For the text-containing cell, return its midpoint in [x, y] coordinate format. 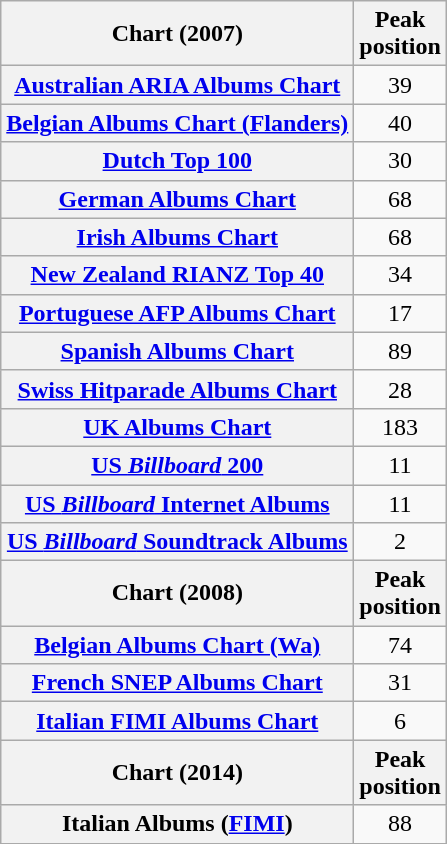
89 [400, 351]
2 [400, 542]
Chart (2007) [178, 34]
German Albums Chart [178, 199]
34 [400, 275]
74 [400, 645]
Belgian Albums Chart (Wa) [178, 645]
Chart (2014) [178, 772]
Australian ARIA Albums Chart [178, 85]
Italian FIMI Albums Chart [178, 721]
Swiss Hitparade Albums Chart [178, 389]
183 [400, 427]
Portuguese AFP Albums Chart [178, 313]
39 [400, 85]
Italian Albums (FIMI) [178, 824]
6 [400, 721]
US Billboard Soundtrack Albums [178, 542]
French SNEP Albums Chart [178, 683]
Spanish Albums Chart [178, 351]
28 [400, 389]
Dutch Top 100 [178, 161]
88 [400, 824]
UK Albums Chart [178, 427]
17 [400, 313]
Chart (2008) [178, 594]
US Billboard Internet Albums [178, 503]
30 [400, 161]
Belgian Albums Chart (Flanders) [178, 123]
40 [400, 123]
Irish Albums Chart [178, 237]
US Billboard 200 [178, 465]
New Zealand RIANZ Top 40 [178, 275]
31 [400, 683]
